Pinpoint the cell where the given text exists, returning its (x, y) midpoint coordinate. 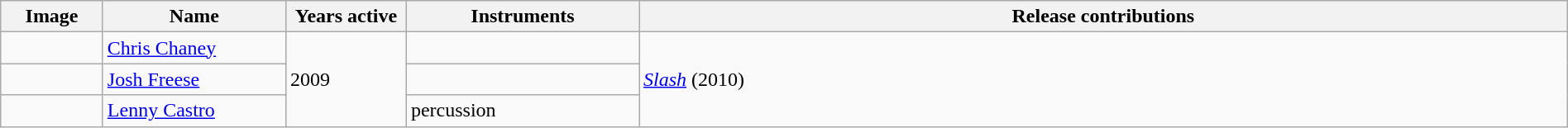
Name (194, 17)
Release contributions (1103, 17)
Image (52, 17)
percussion (523, 111)
Lenny Castro (194, 111)
Josh Freese (194, 79)
Chris Chaney (194, 48)
Slash (2010) (1103, 79)
Instruments (523, 17)
Years active (346, 17)
2009 (346, 79)
